Determine the [X, Y] coordinate at the center of the cell enclosing the given text.  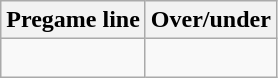
Pregame line [74, 20]
Over/under [210, 20]
